For the text-containing cell, return its midpoint in (X, Y) coordinate format. 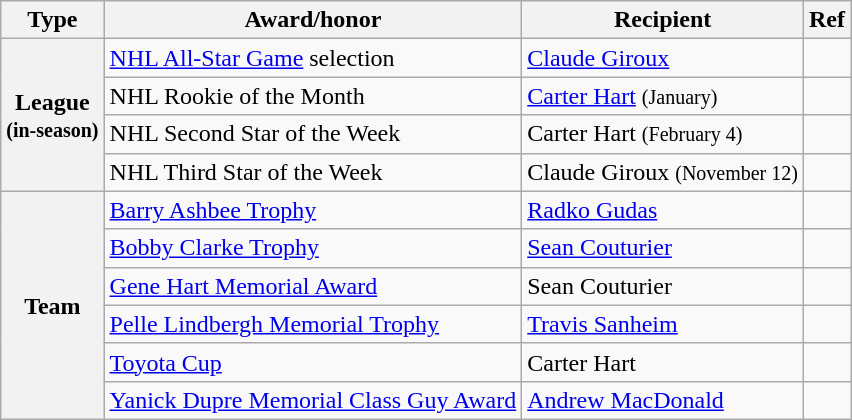
Bobby Clarke Trophy (313, 248)
Ref (826, 20)
NHL Rookie of the Month (313, 96)
Carter Hart (January) (663, 96)
Pelle Lindbergh Memorial Trophy (313, 324)
Carter Hart (663, 362)
NHL Second Star of the Week (313, 134)
Toyota Cup (313, 362)
Claude Giroux (663, 58)
Yanick Dupre Memorial Class Guy Award (313, 400)
Carter Hart (February 4) (663, 134)
Radko Gudas (663, 210)
Gene Hart Memorial Award (313, 286)
Recipient (663, 20)
Award/honor (313, 20)
Team (52, 305)
Barry Ashbee Trophy (313, 210)
Claude Giroux (November 12) (663, 172)
Travis Sanheim (663, 324)
NHL Third Star of the Week (313, 172)
Andrew MacDonald (663, 400)
Type (52, 20)
League(in-season) (52, 115)
NHL All-Star Game selection (313, 58)
